Pinpoint the cell where the given text exists, returning its (X, Y) midpoint coordinate. 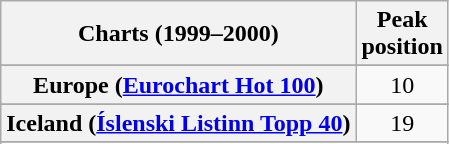
19 (402, 123)
10 (402, 85)
Peakposition (402, 34)
Europe (Eurochart Hot 100) (178, 85)
Iceland (Íslenski Listinn Topp 40) (178, 123)
Charts (1999–2000) (178, 34)
